Provide the (x, y) coordinate of the cell's center where the given text is located.  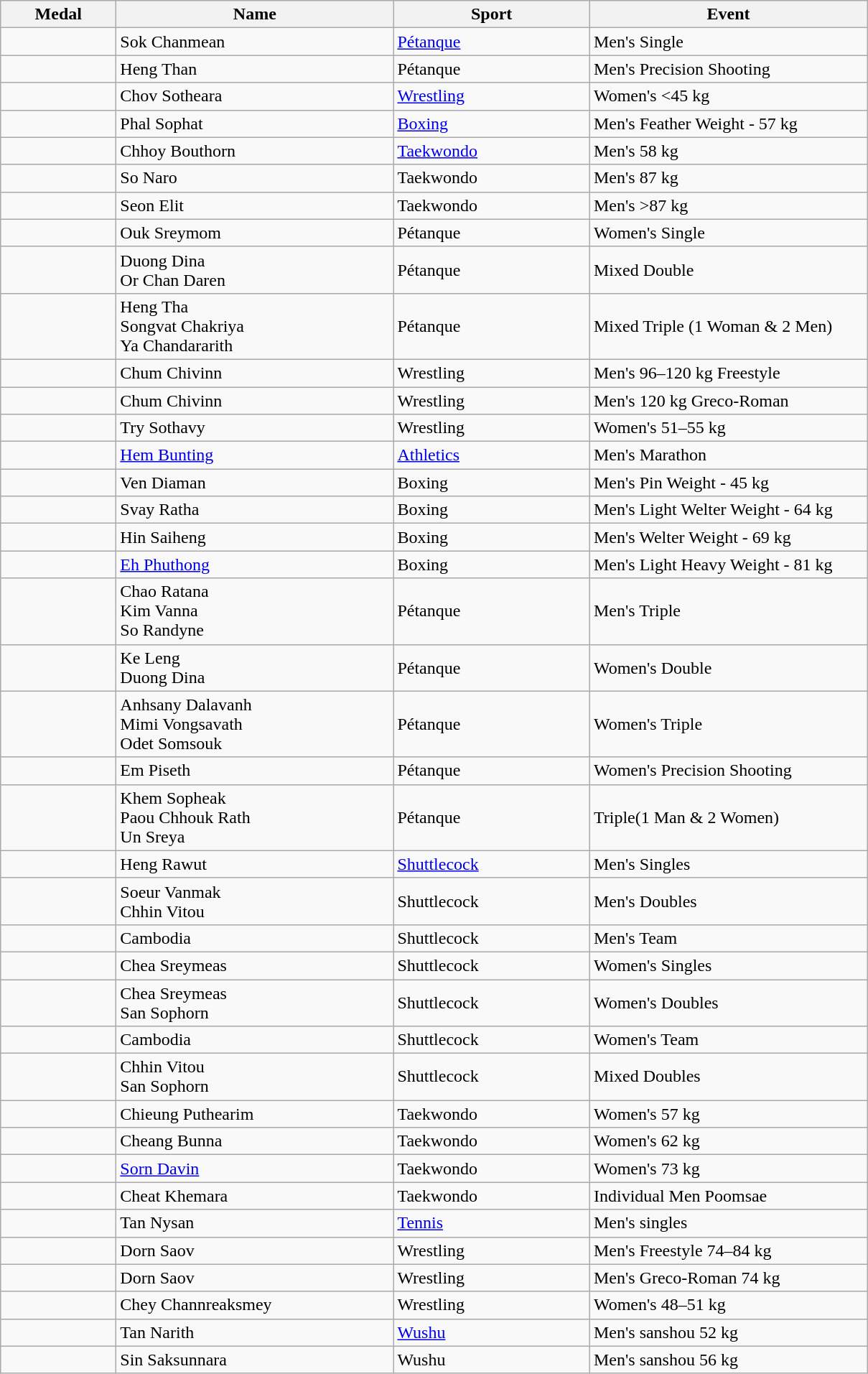
Chov Sotheara (255, 96)
Men's Pin Weight - 45 kg (728, 483)
Individual Men Poomsae (728, 1196)
Women's 48–51 kg (728, 1305)
Men's Singles (728, 864)
Men's Precision Shooting (728, 69)
Soeur Vanmak Chhin Vitou (255, 901)
So Naro (255, 178)
Tennis (492, 1223)
Heng Tha Songvat Chakriya Ya Chandararith (255, 326)
Sok Chanmean (255, 42)
Women's Doubles (728, 1003)
Chea Sreymeas (255, 965)
Triple(1 Man & 2 Women) (728, 817)
Tan Narith (255, 1332)
Heng Rawut (255, 864)
Ven Diaman (255, 483)
Women's Triple (728, 724)
Men's Doubles (728, 901)
Cheat Khemara (255, 1196)
Men's Triple (728, 611)
Sport (492, 14)
Ke Leng Duong Dina (255, 668)
Women's Double (728, 668)
Women's <45 kg (728, 96)
Ouk Sreymom (255, 233)
Men's Feather Weight - 57 kg (728, 124)
Men's 120 kg Greco-Roman (728, 400)
Chhoy Bouthorn (255, 151)
Men's Light Welter Weight - 64 kg (728, 510)
Women's 73 kg (728, 1169)
Men's 96–120 kg Freestyle (728, 373)
Men's Welter Weight - 69 kg (728, 537)
Mixed Triple (1 Woman & 2 Men) (728, 326)
Men's Marathon (728, 455)
Tan Nysan (255, 1223)
Men's singles (728, 1223)
Event (728, 14)
Men's sanshou 56 kg (728, 1360)
Sorn Davin (255, 1169)
Men's 58 kg (728, 151)
Chey Channreaksmey (255, 1305)
Men's Greco-Roman 74 kg (728, 1278)
Women's Team (728, 1040)
Men's Single (728, 42)
Women's 51–55 kg (728, 428)
Men's Freestyle 74–84 kg (728, 1250)
Em Piseth (255, 771)
Sin Saksunnara (255, 1360)
Svay Ratha (255, 510)
Cheang Bunna (255, 1141)
Chea Sreymeas San Sophorn (255, 1003)
Mixed Doubles (728, 1077)
Anhsany Dalavanh Mimi Vongsavath Odet Somsouk (255, 724)
Heng Than (255, 69)
Duong Dina Or Chan Daren (255, 270)
Men's Light Heavy Weight - 81 kg (728, 565)
Men's sanshou 52 kg (728, 1332)
Name (255, 14)
Medal (59, 14)
Mixed Double (728, 270)
Women's Singles (728, 965)
Chhin Vitou San Sophorn (255, 1077)
Athletics (492, 455)
Try Sothavy (255, 428)
Men's 87 kg (728, 178)
Phal Sophat (255, 124)
Seon Elit (255, 205)
Women's 57 kg (728, 1114)
Hem Bunting (255, 455)
Eh Phuthong (255, 565)
Women's 62 kg (728, 1141)
Khem Sopheak Paou Chhouk Rath Un Sreya (255, 817)
Men's Team (728, 938)
Chieung Puthearim (255, 1114)
Women's Single (728, 233)
Men's >87 kg (728, 205)
Hin Saiheng (255, 537)
Chao Ratana Kim Vanna So Randyne (255, 611)
Women's Precision Shooting (728, 771)
